Capture the cell that displays the provided text and extract its [x, y] central coordinate. 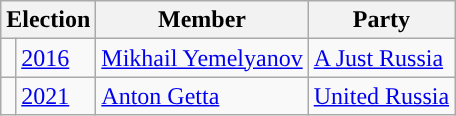
Anton Getta [202, 96]
2016 [56, 58]
2021 [56, 96]
A Just Russia [381, 58]
Member [202, 20]
Election [48, 20]
Mikhail Yemelyanov [202, 58]
United Russia [381, 96]
Party [381, 20]
